Extract the [X, Y] coordinate from the center of the cell holding the provided text.  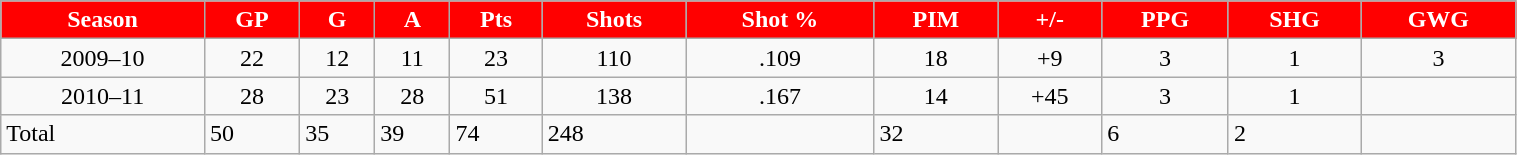
18 [936, 58]
51 [496, 96]
248 [614, 134]
39 [412, 134]
2 [1294, 134]
.167 [780, 96]
G [338, 20]
PIM [936, 20]
138 [614, 96]
+45 [1050, 96]
+9 [1050, 58]
6 [1166, 134]
35 [338, 134]
Total [103, 134]
Season [103, 20]
2009–10 [103, 58]
22 [252, 58]
12 [338, 58]
.109 [780, 58]
Shots [614, 20]
Shot % [780, 20]
32 [936, 134]
Pts [496, 20]
14 [936, 96]
2010–11 [103, 96]
A [412, 20]
PPG [1166, 20]
SHG [1294, 20]
110 [614, 58]
11 [412, 58]
+/- [1050, 20]
50 [252, 134]
74 [496, 134]
GP [252, 20]
GWG [1438, 20]
